Output the [X, Y] coordinate of the center of the cell containing the given text.  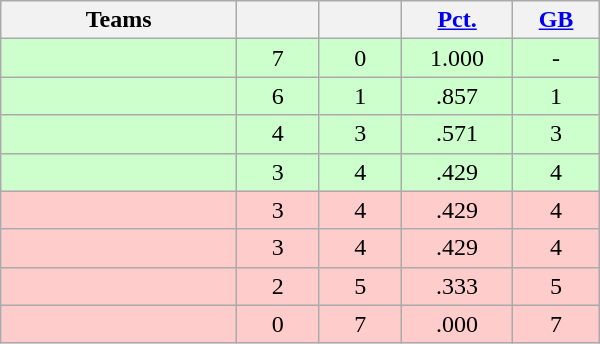
.333 [456, 286]
.000 [456, 324]
- [556, 58]
6 [277, 96]
Teams [119, 20]
.571 [456, 134]
GB [556, 20]
1.000 [456, 58]
2 [277, 286]
.857 [456, 96]
Pct. [456, 20]
